Capture the cell that displays the provided text and extract its [X, Y] central coordinate. 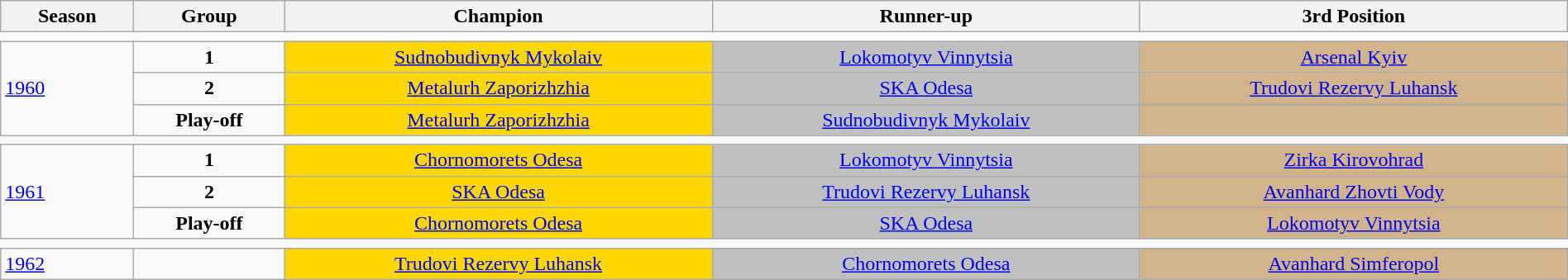
Runner-up [926, 17]
Arsenal Kyiv [1353, 57]
Avanhard Zhovti Vody [1353, 192]
1962 [68, 263]
1960 [68, 88]
Group [209, 17]
Avanhard Simferopol [1353, 263]
Season [68, 17]
1961 [68, 192]
Zirka Kirovohrad [1353, 160]
3rd Position [1353, 17]
Champion [498, 17]
